For the text-containing cell, return its midpoint in (X, Y) coordinate format. 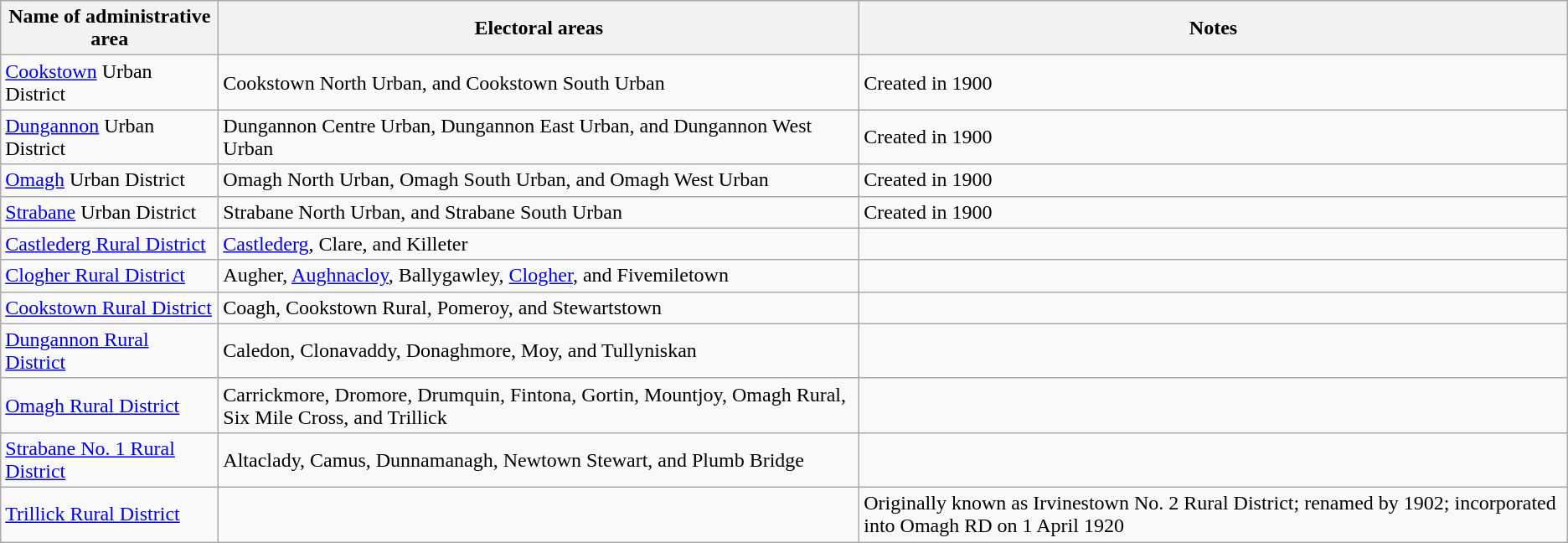
Castlederg, Clare, and Killeter (539, 244)
Strabane Urban District (110, 212)
Strabane North Urban, and Strabane South Urban (539, 212)
Name of administrative area (110, 28)
Electoral areas (539, 28)
Cookstown Rural District (110, 308)
Omagh North Urban, Omagh South Urban, and Omagh West Urban (539, 180)
Omagh Rural District (110, 406)
Cookstown North Urban, and Cookstown South Urban (539, 82)
Cookstown Urban District (110, 82)
Dungannon Centre Urban, Dungannon East Urban, and Dungannon West Urban (539, 137)
Dungannon Urban District (110, 137)
Originally known as Irvinestown No. 2 Rural District; renamed by 1902; incorporated into Omagh RD on 1 April 1920 (1214, 515)
Notes (1214, 28)
Carrickmore, Dromore, Drumquin, Fintona, Gortin, Mountjoy, Omagh Rural, Six Mile Cross, and Trillick (539, 406)
Trillick Rural District (110, 515)
Altaclady, Camus, Dunnamanagh, Newtown Stewart, and Plumb Bridge (539, 459)
Augher, Aughnacloy, Ballygawley, Clogher, and Fivemiletown (539, 276)
Clogher Rural District (110, 276)
Strabane No. 1 Rural District (110, 459)
Caledon, Clonavaddy, Donaghmore, Moy, and Tullyniskan (539, 350)
Castlederg Rural District (110, 244)
Coagh, Cookstown Rural, Pomeroy, and Stewartstown (539, 308)
Omagh Urban District (110, 180)
Dungannon Rural District (110, 350)
